Extract the [X, Y] coordinate from the center of the cell holding the provided text.  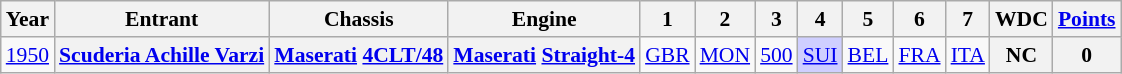
WDC [1022, 19]
7 [968, 19]
2 [726, 19]
Points [1087, 19]
FRA [919, 55]
SUI [820, 55]
Year [28, 19]
Engine [544, 19]
5 [868, 19]
Entrant [162, 19]
Maserati 4CLT/48 [358, 55]
0 [1087, 55]
Scuderia Achille Varzi [162, 55]
NC [1022, 55]
4 [820, 19]
3 [776, 19]
ITA [968, 55]
500 [776, 55]
1950 [28, 55]
1 [668, 19]
GBR [668, 55]
MON [726, 55]
6 [919, 19]
BEL [868, 55]
Maserati Straight-4 [544, 55]
Chassis [358, 19]
